Locate the cell with the specified text and output its [x, y] center coordinate. 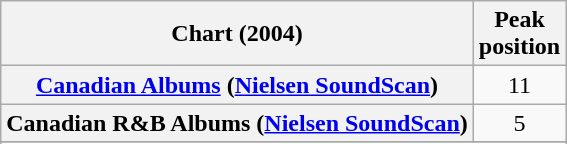
Peakposition [519, 34]
Canadian R&B Albums (Nielsen SoundScan) [238, 123]
5 [519, 123]
11 [519, 85]
Chart (2004) [238, 34]
Canadian Albums (Nielsen SoundScan) [238, 85]
